Return [x, y] of the center of cell containing provided text 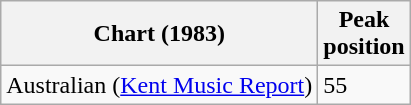
Australian (Kent Music Report) [160, 85]
Peakposition [364, 34]
55 [364, 85]
Chart (1983) [160, 34]
